Search for the cell housing the specified text and yield its (x, y) center coordinate. 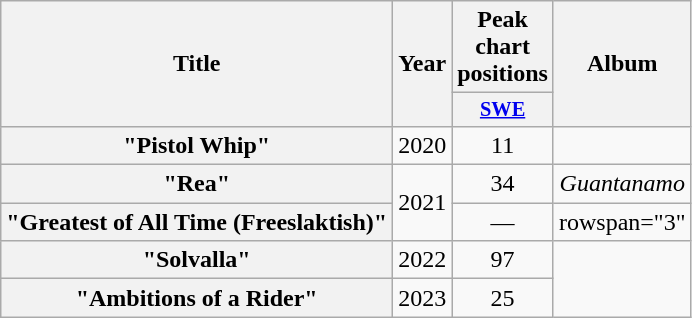
Title (197, 64)
"Rea" (197, 184)
2021 (422, 203)
Year (422, 64)
97 (503, 260)
Album (622, 64)
34 (503, 184)
"Greatest of All Time (Freeslaktish)" (197, 222)
25 (503, 298)
"Pistol Whip" (197, 145)
"Ambitions of a Rider" (197, 298)
11 (503, 145)
2020 (422, 145)
Peak chart positions (503, 47)
— (503, 222)
Guantanamo (622, 184)
SWE (503, 110)
"Solvalla" (197, 260)
2023 (422, 298)
2022 (422, 260)
rowspan="3" (622, 222)
